For the text-containing cell, return its midpoint in (x, y) coordinate format. 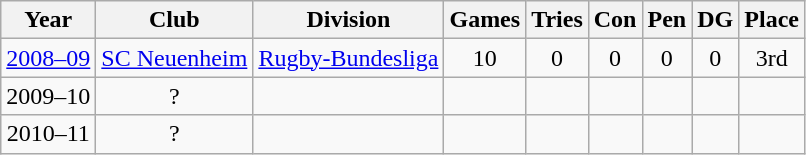
Con (615, 20)
3rd (772, 58)
2008–09 (48, 58)
2009–10 (48, 96)
Rugby-Bundesliga (348, 58)
Division (348, 20)
2010–11 (48, 134)
Games (485, 20)
Club (174, 20)
DG (716, 20)
Tries (558, 20)
Pen (667, 20)
10 (485, 58)
Place (772, 20)
SC Neuenheim (174, 58)
Year (48, 20)
